For the text-containing cell, return its midpoint in [x, y] coordinate format. 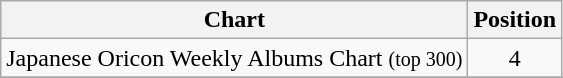
4 [515, 58]
Position [515, 20]
Japanese Oricon Weekly Albums Chart (top 300) [234, 58]
Chart [234, 20]
